From the cell containing the given text, extract its center point as (X, Y) coordinate. 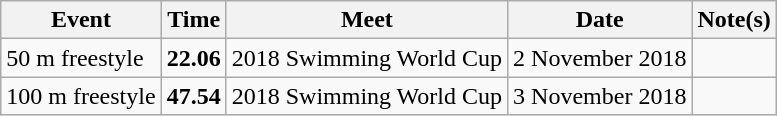
100 m freestyle (81, 96)
Date (600, 20)
3 November 2018 (600, 96)
Time (194, 20)
Event (81, 20)
2 November 2018 (600, 58)
22.06 (194, 58)
Meet (366, 20)
Note(s) (734, 20)
50 m freestyle (81, 58)
47.54 (194, 96)
